Detect which cell encompasses the target text, then output its (X, Y) center coordinate. 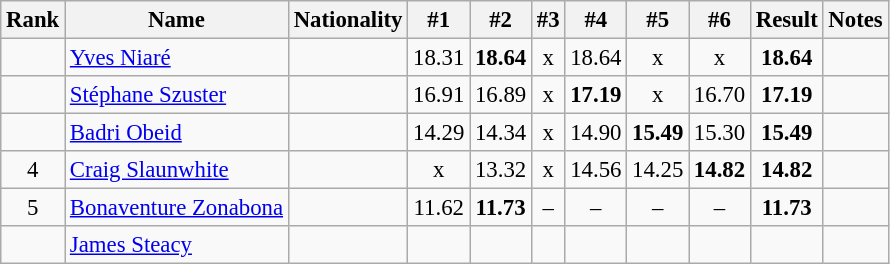
James Steacy (177, 245)
15.30 (720, 133)
16.89 (501, 95)
5 (33, 208)
#4 (596, 20)
Craig Slaunwhite (177, 170)
Yves Niaré (177, 58)
14.34 (501, 133)
14.56 (596, 170)
14.90 (596, 133)
16.70 (720, 95)
13.32 (501, 170)
#5 (658, 20)
Rank (33, 20)
4 (33, 170)
#6 (720, 20)
14.25 (658, 170)
Result (786, 20)
#2 (501, 20)
Stéphane Szuster (177, 95)
Notes (856, 20)
14.29 (439, 133)
16.91 (439, 95)
11.62 (439, 208)
#3 (548, 20)
Bonaventure Zonabona (177, 208)
Nationality (348, 20)
Name (177, 20)
18.31 (439, 58)
Badri Obeid (177, 133)
#1 (439, 20)
